Provide the [X, Y] coordinate of the cell's center where the given text is located.  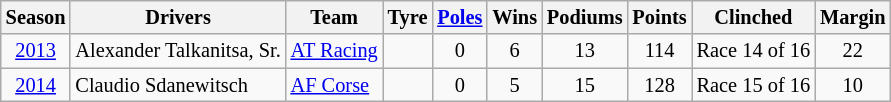
AT Racing [334, 51]
15 [585, 85]
Points [660, 17]
22 [852, 51]
6 [514, 51]
Margin [852, 17]
114 [660, 51]
Race 14 of 16 [754, 51]
Team [334, 17]
Drivers [178, 17]
Podiums [585, 17]
Poles [460, 17]
Clinched [754, 17]
5 [514, 85]
Season [36, 17]
2014 [36, 85]
Claudio Sdanewitsch [178, 85]
13 [585, 51]
10 [852, 85]
2013 [36, 51]
Tyre [408, 17]
128 [660, 85]
Race 15 of 16 [754, 85]
Wins [514, 17]
AF Corse [334, 85]
Alexander Talkanitsa, Sr. [178, 51]
